Identify which cell holds the provided text, then report its (X, Y) central coordinate. 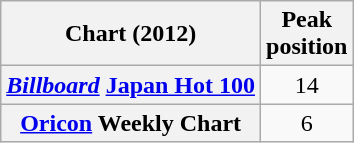
Peakposition (307, 34)
Billboard Japan Hot 100 (131, 85)
Chart (2012) (131, 34)
Oricon Weekly Chart (131, 123)
14 (307, 85)
6 (307, 123)
